Capture the cell that displays the provided text and extract its (x, y) central coordinate. 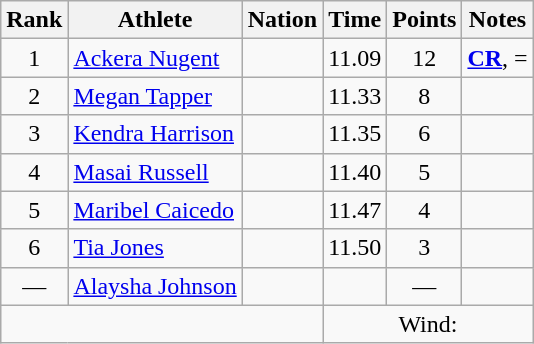
11.09 (355, 58)
Maribel Caicedo (155, 210)
Tia Jones (155, 248)
1 (34, 58)
11.33 (355, 96)
Ackera Nugent (155, 58)
Wind: (428, 324)
11.35 (355, 134)
12 (424, 58)
11.40 (355, 172)
11.50 (355, 248)
Notes (498, 20)
Megan Tapper (155, 96)
2 (34, 96)
Time (355, 20)
Rank (34, 20)
Athlete (155, 20)
Nation (282, 20)
Masai Russell (155, 172)
Alaysha Johnson (155, 286)
Points (424, 20)
11.47 (355, 210)
8 (424, 96)
CR, = (498, 58)
Kendra Harrison (155, 134)
